Detect which cell encompasses the target text, then output its (x, y) center coordinate. 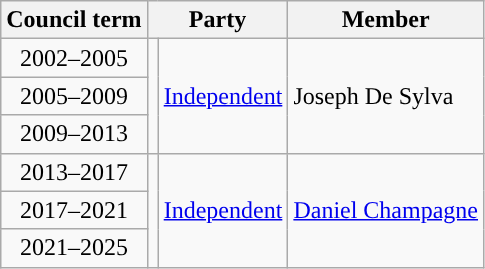
Party (218, 20)
2005–2009 (74, 96)
Daniel Champagne (386, 210)
2009–2013 (74, 134)
2013–2017 (74, 172)
2017–2021 (74, 210)
2021–2025 (74, 248)
2002–2005 (74, 58)
Joseph De Sylva (386, 96)
Council term (74, 20)
Member (386, 20)
